Return the [x, y] coordinate for the center point of the cell that contains the specified text.  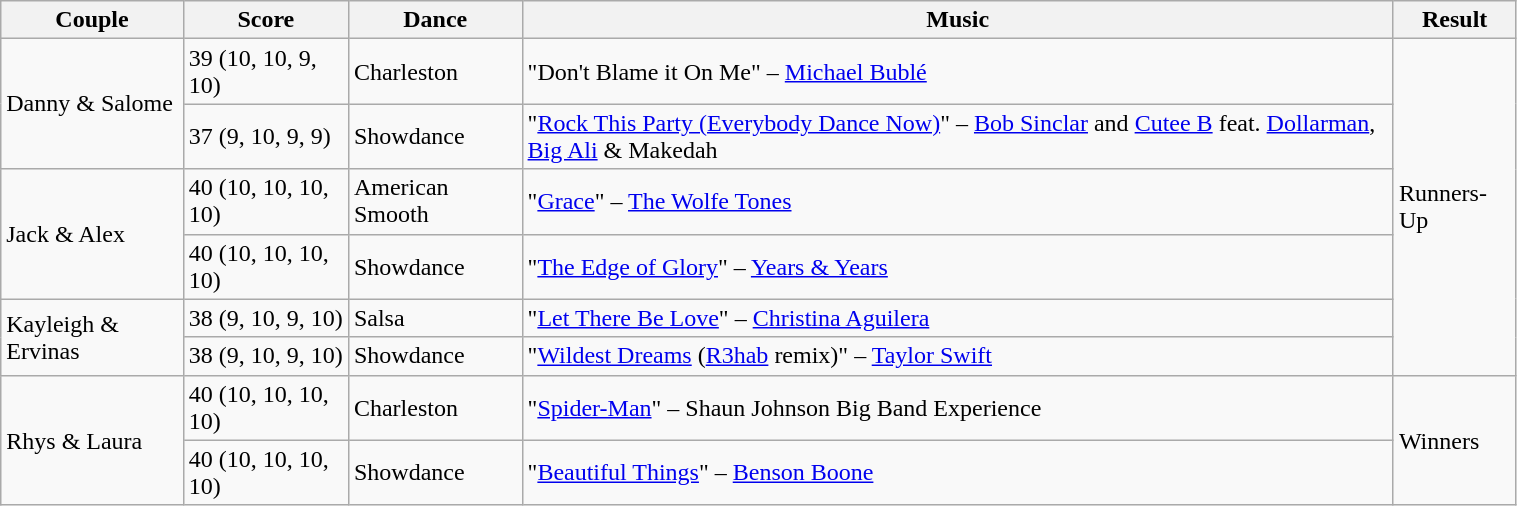
"Spider-Man" – Shaun Johnson Big Band Experience [958, 408]
"Rock This Party (Everybody Dance Now)" – Bob Sinclar and Cutee B feat. Dollarman, Big Ali & Makedah [958, 136]
"The Edge of Glory" – Years & Years [958, 266]
37 (9, 10, 9, 9) [266, 136]
"Wildest Dreams (R3hab remix)" – Taylor Swift [958, 356]
"Grace" – The Wolfe Tones [958, 202]
Danny & Salome [92, 104]
Jack & Alex [92, 234]
Score [266, 20]
Runners-Up [1454, 207]
"Let There Be Love" – Christina Aguilera [958, 318]
Result [1454, 20]
Kayleigh & Ervinas [92, 337]
American Smooth [435, 202]
Rhys & Laura [92, 440]
"Beautiful Things" – Benson Boone [958, 472]
Salsa [435, 318]
39 (10, 10, 9, 10) [266, 72]
Music [958, 20]
Dance [435, 20]
"Don't Blame it On Me" – Michael Bublé [958, 72]
Couple [92, 20]
Winners [1454, 440]
